For the text-containing cell, return its midpoint in [x, y] coordinate format. 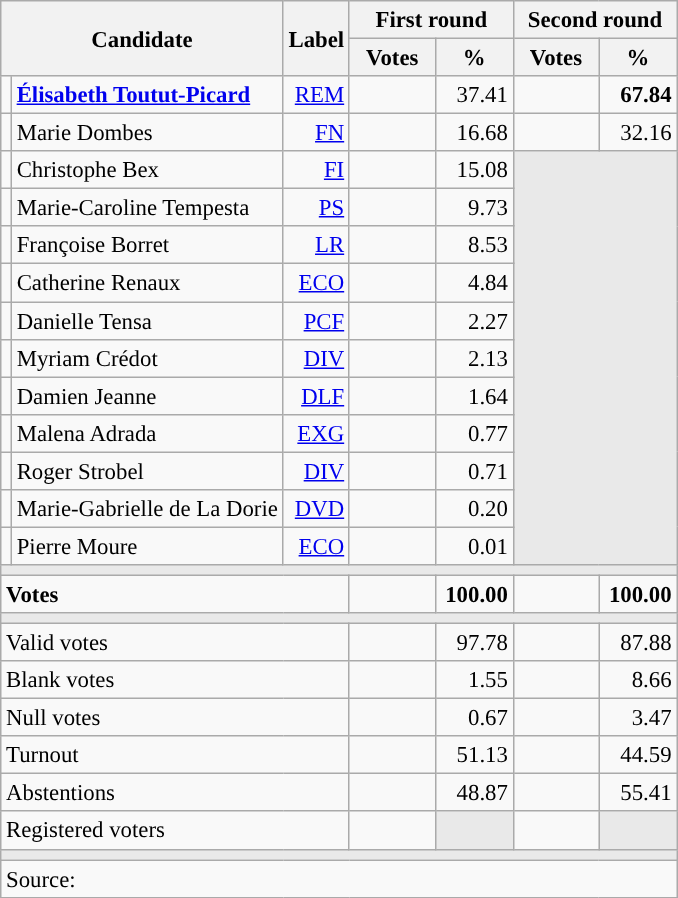
32.16 [638, 133]
First round [431, 20]
Null votes [176, 718]
4.84 [474, 283]
15.08 [474, 170]
Roger Strobel [147, 471]
Malena Adrada [147, 433]
0.77 [474, 433]
51.13 [474, 755]
1.55 [474, 680]
55.41 [638, 793]
Turnout [176, 755]
3.47 [638, 718]
Blank votes [176, 680]
8.53 [474, 245]
0.71 [474, 471]
Label [316, 38]
48.87 [474, 793]
Marie-Caroline Tempesta [147, 208]
Source: [339, 879]
0.20 [474, 509]
16.68 [474, 133]
Registered voters [176, 831]
Christophe Bex [147, 170]
87.88 [638, 643]
67.84 [638, 95]
Valid votes [176, 643]
Catherine Renaux [147, 283]
PCF [316, 321]
1.64 [474, 396]
8.66 [638, 680]
REM [316, 95]
Françoise Borret [147, 245]
Damien Jeanne [147, 396]
0.67 [474, 718]
Danielle Tensa [147, 321]
Abstentions [176, 793]
97.78 [474, 643]
37.41 [474, 95]
DLF [316, 396]
Myriam Crédot [147, 358]
44.59 [638, 755]
0.01 [474, 546]
PS [316, 208]
Candidate [142, 38]
2.27 [474, 321]
FN [316, 133]
Second round [595, 20]
LR [316, 245]
2.13 [474, 358]
DVD [316, 509]
FI [316, 170]
Élisabeth Toutut-Picard [147, 95]
9.73 [474, 208]
Marie-Gabrielle de La Dorie [147, 509]
EXG [316, 433]
Pierre Moure [147, 546]
Marie Dombes [147, 133]
